Determine the (X, Y) coordinate at the center of the cell enclosing the given text.  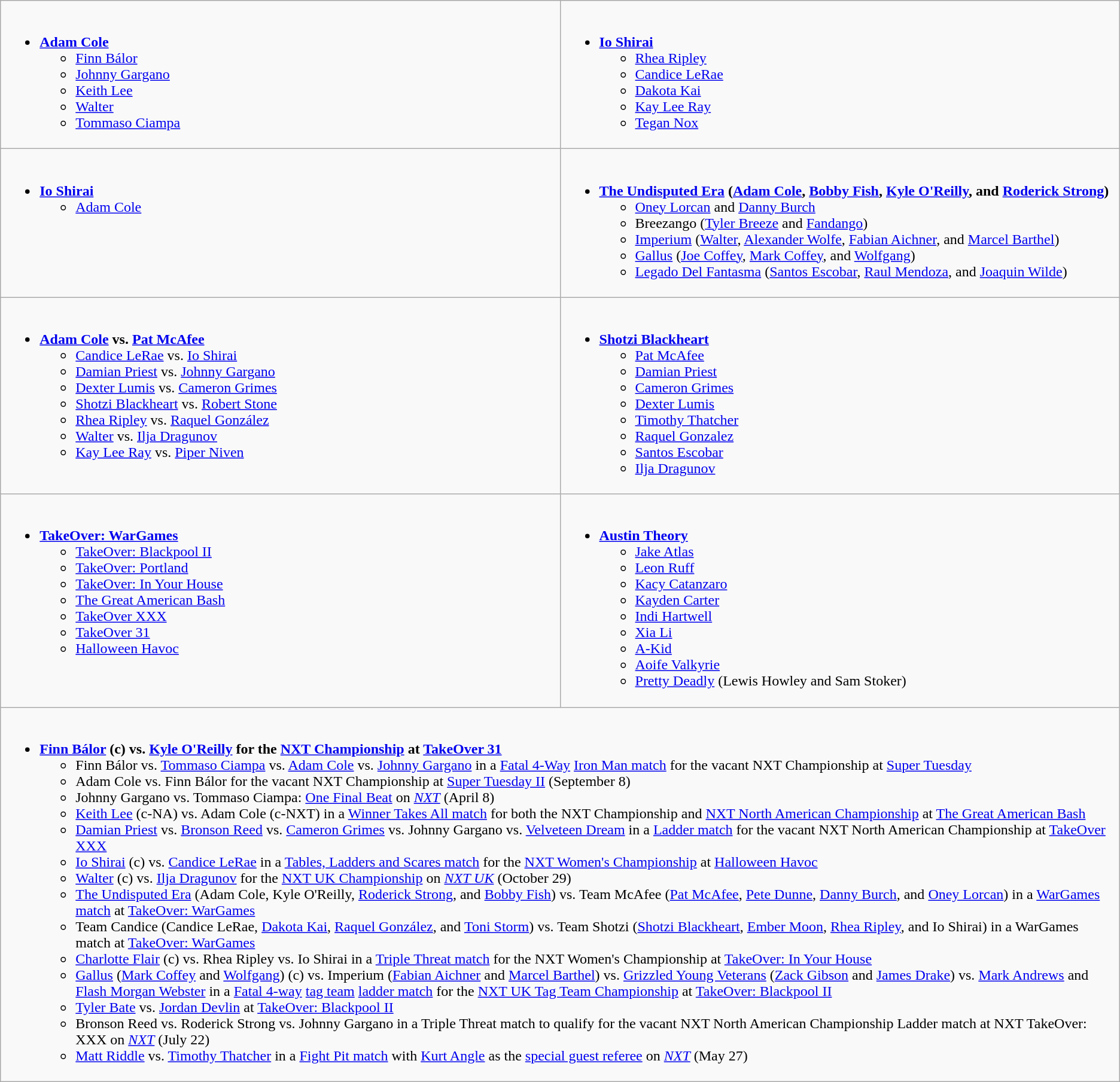
Io ShiraiAdam Cole (280, 223)
Shotzi BlackheartPat McAfeeDamian PriestCameron GrimesDexter LumisTimothy ThatcherRaquel GonzalezSantos EscobarIlja Dragunov (840, 396)
Io ShiraiRhea RipleyCandice LeRaeDakota KaiKay Lee RayTegan Nox (840, 75)
Austin TheoryJake AtlasLeon RuffKacy CatanzaroKayden CarterIndi HartwellXia LiA-KidAoife ValkyriePretty Deadly (Lewis Howley and Sam Stoker) (840, 601)
TakeOver: WarGamesTakeOver: Blackpool IITakeOver: PortlandTakeOver: In Your HouseThe Great American BashTakeOver XXXTakeOver 31Halloween Havoc (280, 601)
Adam ColeFinn BálorJohnny GarganoKeith LeeWalterTommaso Ciampa (280, 75)
